Provide the (x, y) coordinate of the cell's center where the given text is located.  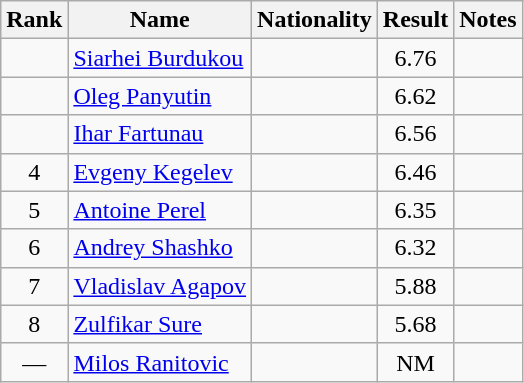
Evgeny Kegelev (160, 172)
6.62 (415, 96)
Oleg Panyutin (160, 96)
NM (415, 362)
5.88 (415, 286)
6.76 (415, 58)
Nationality (315, 20)
Ihar Fartunau (160, 134)
8 (34, 324)
6.46 (415, 172)
Milos Ranitovic (160, 362)
5 (34, 210)
4 (34, 172)
Result (415, 20)
5.68 (415, 324)
6 (34, 248)
Rank (34, 20)
6.32 (415, 248)
Zulfikar Sure (160, 324)
7 (34, 286)
— (34, 362)
Antoine Perel (160, 210)
Andrey Shashko (160, 248)
Siarhei Burdukou (160, 58)
Vladislav Agapov (160, 286)
6.56 (415, 134)
6.35 (415, 210)
Name (160, 20)
Notes (488, 20)
